For the text-containing cell, return its midpoint in (X, Y) coordinate format. 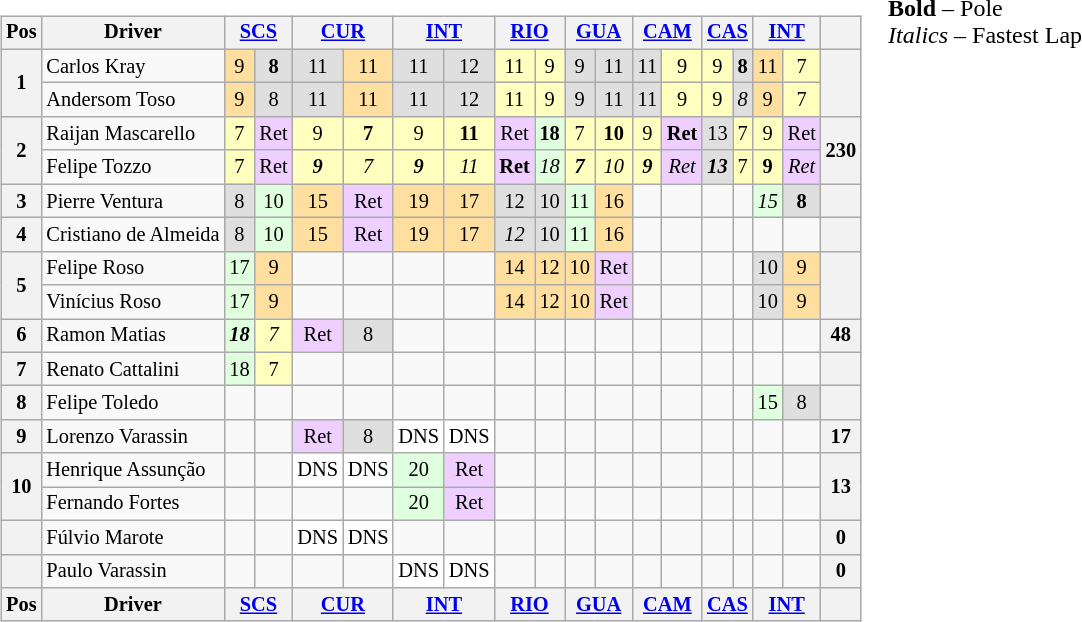
Felipe Toledo (132, 403)
4 (21, 235)
Felipe Tozzo (132, 167)
Cristiano de Almeida (132, 235)
Renato Cattalini (132, 369)
Felipe Roso (132, 268)
Raijan Mascarello (132, 134)
Vinícius Roso (132, 302)
Ramon Matias (132, 336)
Andersom Toso (132, 100)
3 (21, 201)
Fernando Fortes (132, 504)
Paulo Varassin (132, 571)
Carlos Kray (132, 66)
Pierre Ventura (132, 201)
Henrique Assunção (132, 470)
5 (21, 284)
1 (21, 82)
2 (21, 150)
6 (21, 336)
Fúlvio Marote (132, 537)
48 (841, 336)
230 (841, 150)
Lorenzo Varassin (132, 437)
